Locate the cell with the specified text and output its [X, Y] center coordinate. 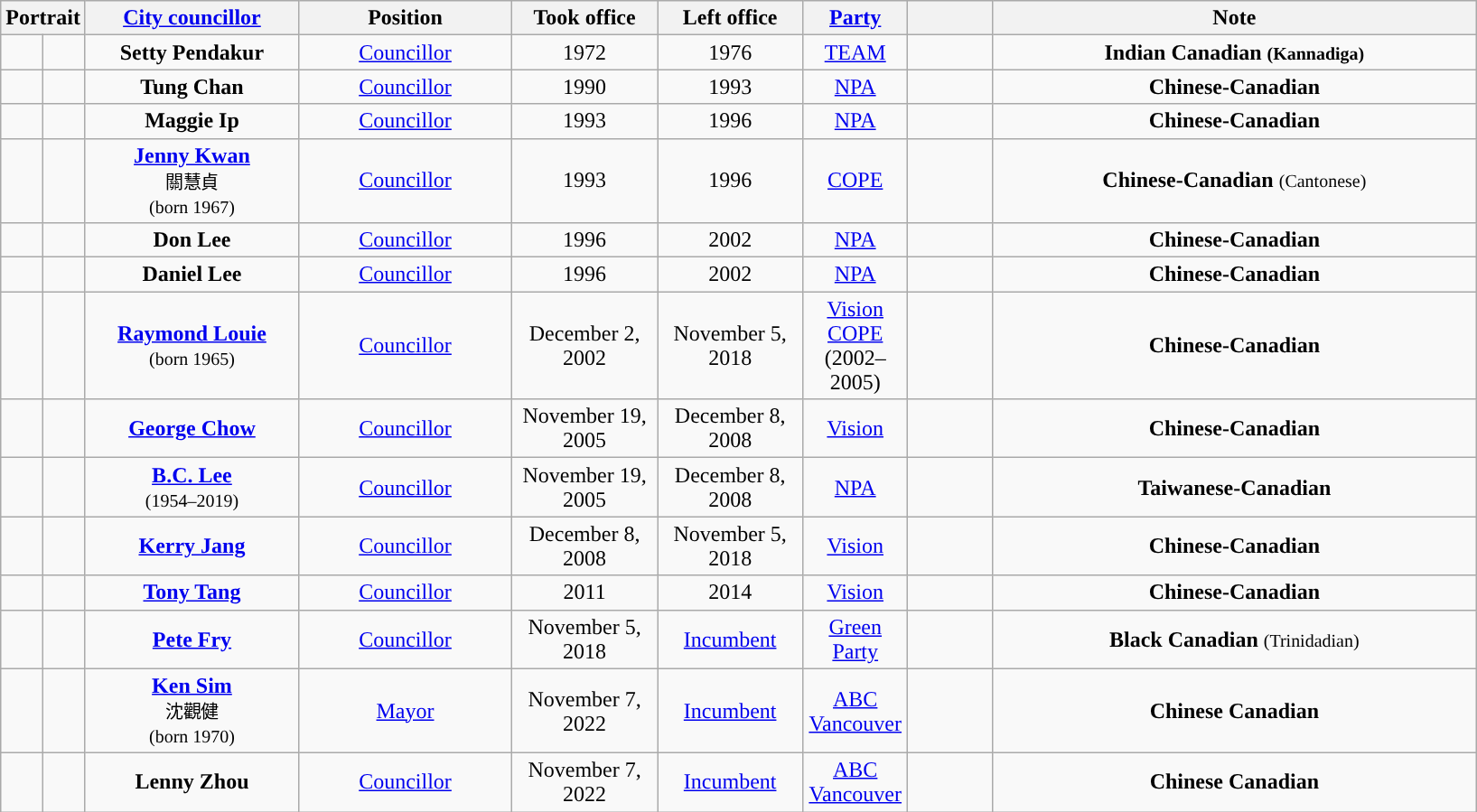
2014 [730, 593]
Green Party [855, 639]
Indian Canadian (Kannadiga) [1234, 52]
City councillor [192, 18]
B.C. Lee(1954–2019) [192, 488]
Portrait [43, 18]
Left office [730, 18]
Daniel Lee [192, 275]
Chinese-Canadian (Cantonese) [1234, 181]
Tony Tang [192, 593]
Don Lee [192, 240]
COPE [855, 181]
Pete Fry [192, 639]
Setty Pendakur [192, 52]
Maggie Ip [192, 121]
1976 [730, 52]
Raymond Louie(born 1965) [192, 345]
Kerry Jang [192, 546]
Jenny Kwan關慧貞(born 1967) [192, 181]
1990 [585, 87]
Position [405, 18]
Lenny Zhou [192, 782]
Taiwanese-Canadian [1234, 488]
Mayor [405, 711]
TEAM [855, 52]
Took office [585, 18]
Note [1234, 18]
George Chow [192, 428]
2011 [585, 593]
Ken Sim沈觀健(born 1970) [192, 711]
Black Canadian (Trinidadian) [1234, 639]
VisionCOPE (2002–2005) [855, 345]
1972 [585, 52]
Tung Chan [192, 87]
December 2, 2002 [585, 345]
Party [855, 18]
